Return [X, Y] of the center of cell containing provided text 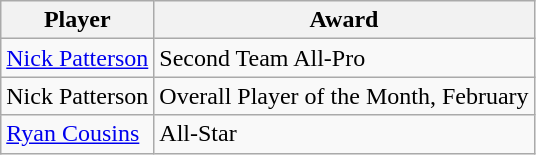
Ryan Cousins [78, 134]
Player [78, 20]
Second Team All-Pro [344, 58]
All-Star [344, 134]
Award [344, 20]
Overall Player of the Month, February [344, 96]
